Return [x, y] of the center of cell containing provided text 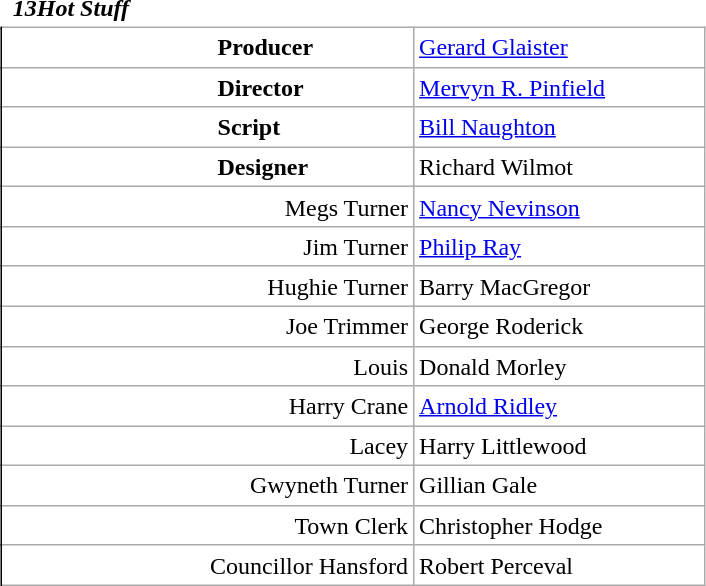
Producer [208, 47]
Harry Crane [208, 406]
Gerard Glaister [560, 47]
Megs Turner [208, 207]
Designer [208, 167]
Gillian Gale [560, 486]
Donald Morley [560, 366]
Gwyneth Turner [208, 486]
Philip Ray [560, 247]
Nancy Nevinson [560, 207]
Louis [208, 366]
Christopher Hodge [560, 525]
Robert Perceval [560, 565]
Jim Turner [208, 247]
Lacey [208, 446]
Script [208, 127]
Mervyn R. Pinfield [560, 87]
Richard Wilmot [560, 167]
Barry MacGregor [560, 286]
Arnold Ridley [560, 406]
Town Clerk [208, 525]
Joe Trimmer [208, 326]
Director [208, 87]
Bill Naughton [560, 127]
Councillor Hansford [208, 565]
Harry Littlewood [560, 446]
George Roderick [560, 326]
Hughie Turner [208, 286]
